Identify which cell holds the provided text, then report its (x, y) central coordinate. 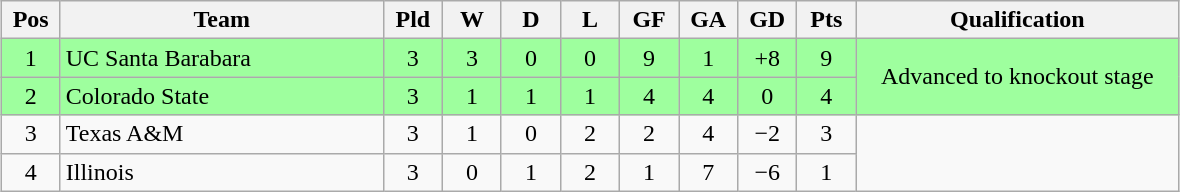
Texas A&M (222, 134)
Pld (412, 20)
Advanced to knockout stage (1018, 77)
GA (708, 20)
−2 (768, 134)
Pos (30, 20)
GD (768, 20)
+8 (768, 58)
Qualification (1018, 20)
UC Santa Barabara (222, 58)
7 (708, 172)
Illinois (222, 172)
GF (650, 20)
Team (222, 20)
Colorado State (222, 96)
L (590, 20)
−6 (768, 172)
Pts (826, 20)
D (530, 20)
W (472, 20)
